Extract the (X, Y) coordinate from the center of the cell holding the provided text.  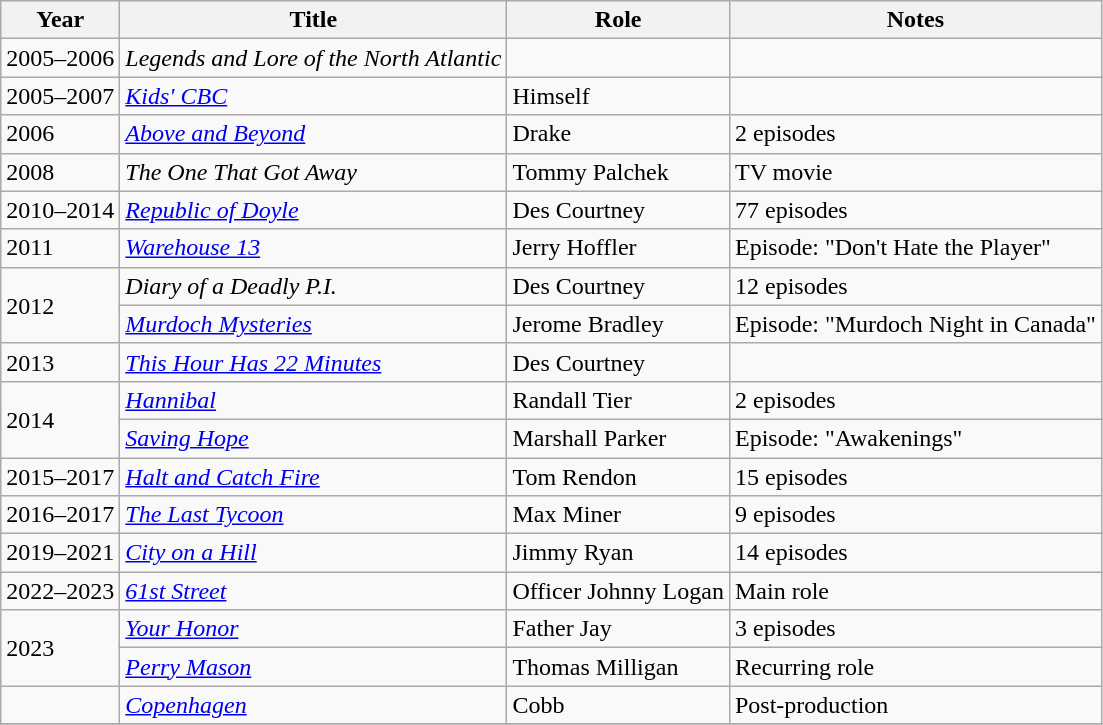
77 episodes (915, 210)
Tom Rendon (618, 477)
Role (618, 20)
Halt and Catch Fire (314, 477)
Above and Beyond (314, 134)
2023 (60, 648)
Hannibal (314, 400)
This Hour Has 22 Minutes (314, 362)
Kids' CBC (314, 96)
Post-production (915, 705)
Randall Tier (618, 400)
Your Honor (314, 629)
2019–2021 (60, 553)
Main role (915, 591)
Episode: "Don't Hate the Player" (915, 248)
61st Street (314, 591)
Episode: "Murdoch Night in Canada" (915, 324)
Saving Hope (314, 438)
Title (314, 20)
3 episodes (915, 629)
2012 (60, 305)
Thomas Milligan (618, 667)
2013 (60, 362)
2015–2017 (60, 477)
Legends and Lore of the North Atlantic (314, 58)
Himself (618, 96)
2016–2017 (60, 515)
Episode: "Awakenings" (915, 438)
2014 (60, 419)
Notes (915, 20)
2011 (60, 248)
Marshall Parker (618, 438)
Jerome Bradley (618, 324)
Jimmy Ryan (618, 553)
12 episodes (915, 286)
14 episodes (915, 553)
Max Miner (618, 515)
The One That Got Away (314, 172)
Warehouse 13 (314, 248)
Copenhagen (314, 705)
9 episodes (915, 515)
Murdoch Mysteries (314, 324)
2005–2007 (60, 96)
Tommy Palchek (618, 172)
Republic of Doyle (314, 210)
Recurring role (915, 667)
15 episodes (915, 477)
Jerry Hoffler (618, 248)
2008 (60, 172)
TV movie (915, 172)
Cobb (618, 705)
City on a Hill (314, 553)
The Last Tycoon (314, 515)
2006 (60, 134)
Officer Johnny Logan (618, 591)
2005–2006 (60, 58)
Diary of a Deadly P.I. (314, 286)
Perry Mason (314, 667)
2022–2023 (60, 591)
Year (60, 20)
2010–2014 (60, 210)
Father Jay (618, 629)
Drake (618, 134)
